From the cell containing the given text, extract its center point as [X, Y] coordinate. 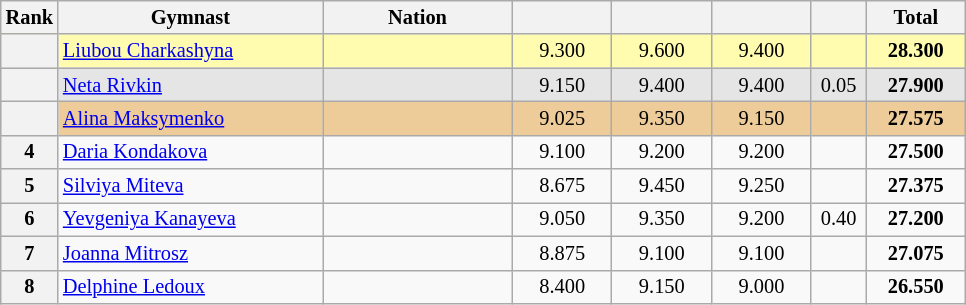
27.375 [916, 186]
27.075 [916, 253]
Yevgeniya Kanayeva [190, 219]
27.900 [916, 85]
27.200 [916, 219]
Alina Maksymenko [190, 118]
Daria Kondakova [190, 152]
9.450 [662, 186]
9.300 [562, 51]
0.40 [838, 219]
8.875 [562, 253]
Joanna Mitrosz [190, 253]
9.050 [562, 219]
5 [30, 186]
Rank [30, 17]
27.500 [916, 152]
9.025 [562, 118]
Neta Rivkin [190, 85]
Gymnast [190, 17]
Nation [418, 17]
8.675 [562, 186]
9.250 [762, 186]
8 [30, 287]
Liubou Charkashyna [190, 51]
9.000 [762, 287]
28.300 [916, 51]
9.600 [662, 51]
6 [30, 219]
Silviya Miteva [190, 186]
Total [916, 17]
8.400 [562, 287]
0.05 [838, 85]
27.575 [916, 118]
26.550 [916, 287]
4 [30, 152]
7 [30, 253]
Delphine Ledoux [190, 287]
